Identify which cell holds the provided text, then report its (X, Y) central coordinate. 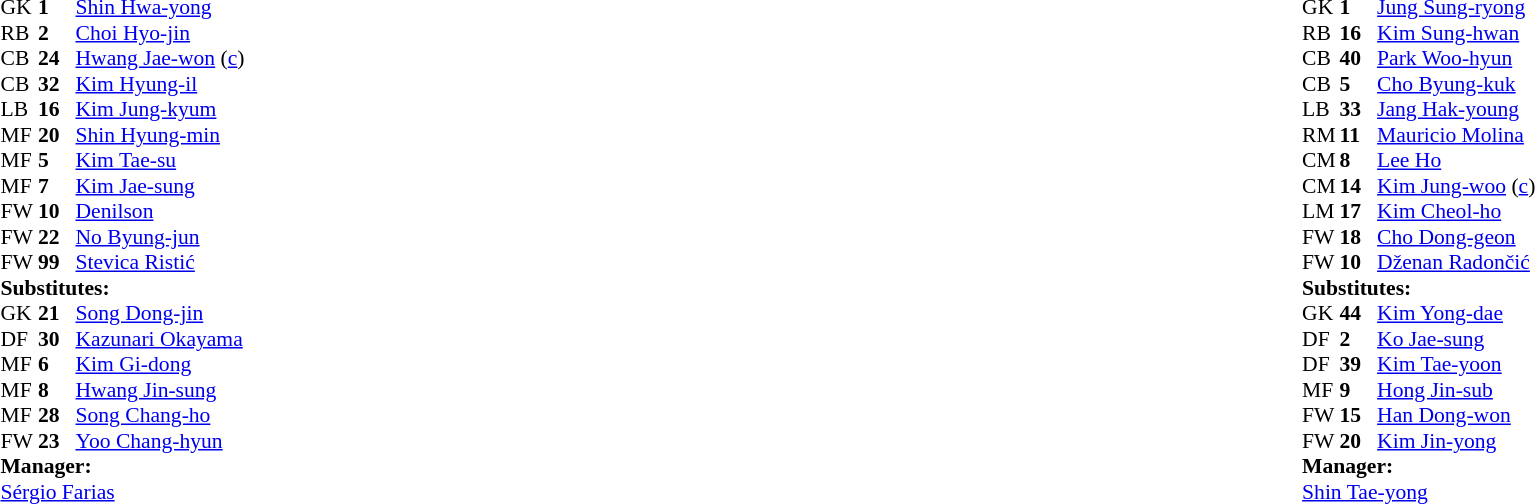
Han Dong-won (1456, 415)
39 (1359, 365)
Dženan Radončić (1456, 263)
Choi Hyo-jin (160, 33)
Kim Gi-dong (160, 365)
23 (57, 441)
Kim Tae-yoon (1456, 365)
Kazunari Okayama (160, 339)
Park Woo-hyun (1456, 59)
Hong Jin-sub (1456, 390)
Stevica Ristić (160, 263)
Kim Hyung-il (160, 84)
Yoo Chang-hyun (160, 441)
Song Dong-jin (160, 313)
21 (57, 313)
Hwang Jin-sung (160, 390)
Shin Hyung-min (160, 135)
Lee Ho (1456, 161)
9 (1359, 390)
Jang Hak-young (1456, 109)
6 (57, 365)
Mauricio Molina (1456, 135)
LM (1321, 211)
Kim Yong-dae (1456, 313)
Hwang Jae-won (c) (160, 59)
30 (57, 339)
Ko Jae-sung (1456, 339)
14 (1359, 186)
Kim Jung-kyum (160, 109)
Kim Jin-yong (1456, 441)
Song Chang-ho (160, 415)
Denilson (160, 211)
40 (1359, 59)
22 (57, 237)
Cho Dong-geon (1456, 237)
11 (1359, 135)
Kim Sung-hwan (1456, 33)
18 (1359, 237)
Kim Jung-woo (c) (1456, 186)
Kim Jae-sung (160, 186)
32 (57, 84)
Kim Tae-su (160, 161)
44 (1359, 313)
Kim Cheol-ho (1456, 211)
Cho Byung-kuk (1456, 84)
No Byung-jun (160, 237)
99 (57, 263)
33 (1359, 109)
17 (1359, 211)
28 (57, 415)
7 (57, 186)
RM (1321, 135)
15 (1359, 415)
24 (57, 59)
